Detect which cell encompasses the target text, then output its (x, y) center coordinate. 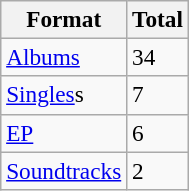
Albums (64, 57)
7 (158, 95)
34 (158, 57)
Soundtracks (64, 170)
Total (158, 19)
EP (64, 133)
Singless (64, 95)
Format (64, 19)
2 (158, 170)
6 (158, 133)
